Detect which cell encompasses the target text, then output its [x, y] center coordinate. 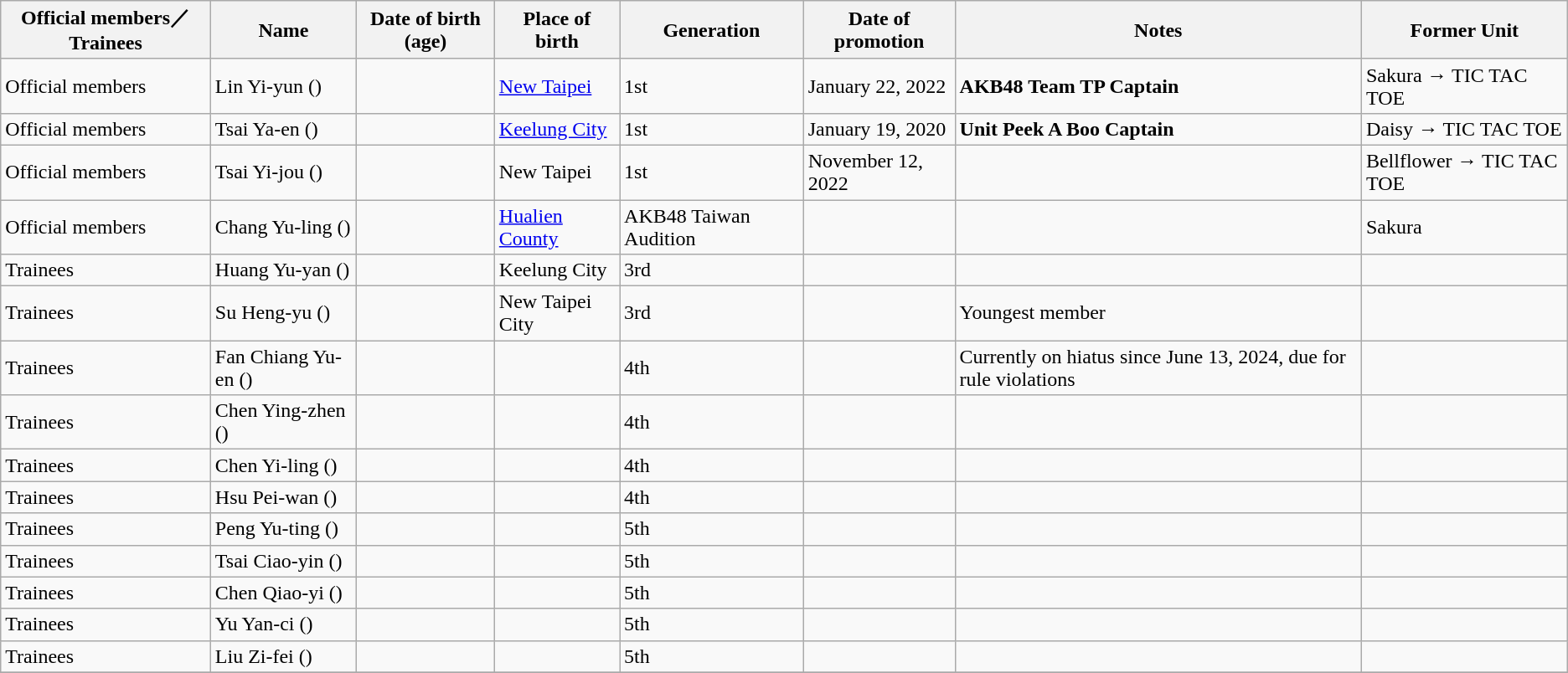
Hualien County [556, 226]
Notes [1158, 30]
Liu Zi-fei () [283, 656]
January 19, 2020 [879, 129]
Youngest member [1158, 313]
Date of promotion [879, 30]
Official members／Trainees [106, 30]
Former Unit [1464, 30]
November 12, 2022 [879, 172]
AKB48 Taiwan Audition [712, 226]
Chen Yi-ling () [283, 465]
Lin Yi-yun () [283, 85]
New Taipei City [556, 313]
Chang Yu-ling () [283, 226]
AKB48 Team TP Captain [1158, 85]
Fan Chiang Yu-en () [283, 368]
Unit Peek A Boo Captain [1158, 129]
Tsai Ciao-yin () [283, 561]
Yu Yan-ci () [283, 624]
Sakura → TIC TAC TOE [1464, 85]
Su Heng-yu () [283, 313]
Tsai Yi-jou () [283, 172]
Daisy → TIC TAC TOE [1464, 129]
Place of birth [556, 30]
January 22, 2022 [879, 85]
Currently on hiatus since June 13, 2024, due for rule violations [1158, 368]
Sakura [1464, 226]
Chen Ying-zhen () [283, 422]
Chen Qiao-yi () [283, 593]
Date of birth (age) [426, 30]
Generation [712, 30]
Bellflower → TIC TAC TOE [1464, 172]
Peng Yu-ting () [283, 529]
Hsu Pei-wan () [283, 497]
Name [283, 30]
Tsai Ya-en () [283, 129]
Huang Yu-yan () [283, 270]
